Extract the [x, y] coordinate from the center of the cell holding the provided text.  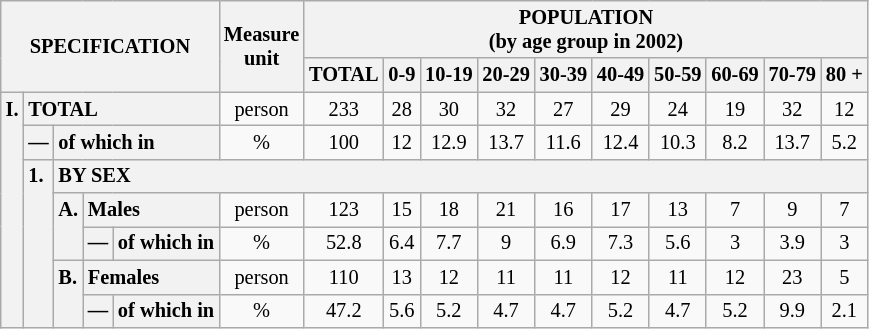
19 [734, 109]
100 [344, 142]
28 [402, 109]
50-59 [678, 75]
Males [151, 210]
3.9 [792, 243]
12.4 [620, 142]
6.4 [402, 243]
18 [448, 210]
8.2 [734, 142]
POPULATION (by age group in 2002) [586, 29]
24 [678, 109]
23 [792, 277]
80 + [844, 75]
12.9 [448, 142]
0-9 [402, 75]
27 [564, 109]
7.7 [448, 243]
20-29 [506, 75]
A. [68, 226]
SPECIFICATION [110, 46]
9.9 [792, 311]
16 [564, 210]
29 [620, 109]
B. [68, 294]
10.3 [678, 142]
60-69 [734, 75]
110 [344, 277]
40-49 [620, 75]
30 [448, 109]
52.8 [344, 243]
17 [620, 210]
30-39 [564, 75]
47.2 [344, 311]
15 [402, 210]
21 [506, 210]
70-79 [792, 75]
11.6 [564, 142]
5 [844, 277]
233 [344, 109]
1. [38, 243]
BY SEX [461, 176]
7.3 [620, 243]
10-19 [448, 75]
Females [151, 277]
123 [344, 210]
I. [12, 210]
2.1 [844, 311]
6.9 [564, 243]
Measure unit [262, 46]
